Return [X, Y] of the center of cell containing provided text 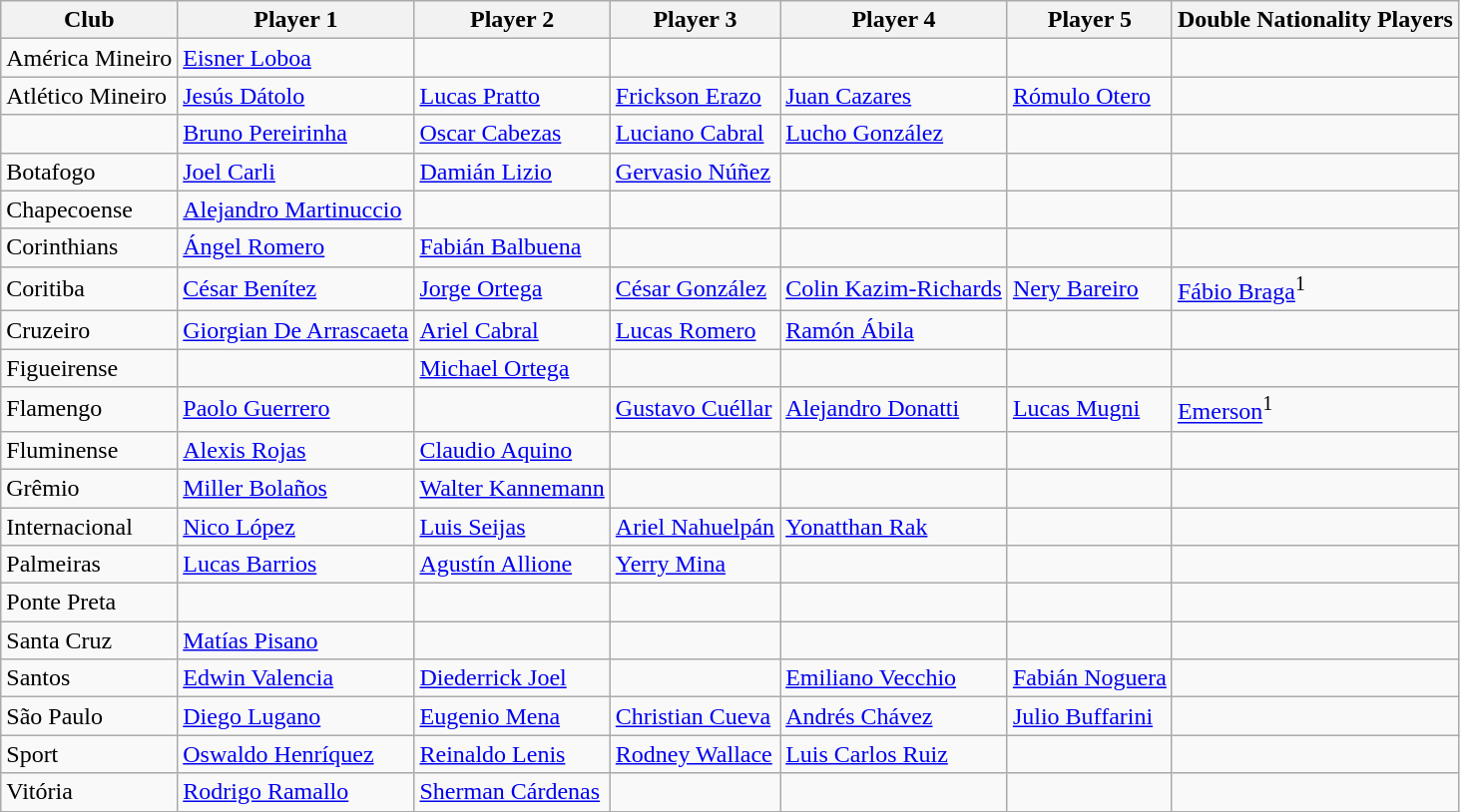
César González [695, 289]
Player 1 [295, 20]
Oswaldo Henríquez [295, 754]
Fábio Braga1 [1315, 289]
Diederrick Joel [512, 678]
Luis Seijas [512, 527]
Juan Cazares [894, 96]
Chapecoense [90, 209]
Miller Bolaños [295, 488]
Ariel Cabral [512, 330]
Botafogo [90, 172]
Claudio Aquino [512, 450]
Fluminense [90, 450]
Luciano Cabral [695, 134]
Matías Pisano [295, 640]
Ramón Ábila [894, 330]
Jorge Ortega [512, 289]
Santa Cruz [90, 640]
Gervasio Núñez [695, 172]
Alexis Rojas [295, 450]
Agustín Allione [512, 565]
Gustavo Cuéllar [695, 409]
Bruno Pereirinha [295, 134]
Fabián Noguera [1090, 678]
Figueirense [90, 368]
Club [90, 20]
Giorgian De Arrascaeta [295, 330]
Jesús Dátolo [295, 96]
Nico López [295, 527]
Palmeiras [90, 565]
Santos [90, 678]
Sherman Cárdenas [512, 792]
Joel Carli [295, 172]
Lucas Romero [695, 330]
Ponte Preta [90, 603]
Ángel Romero [295, 247]
América Mineiro [90, 58]
Eugenio Mena [512, 716]
Ariel Nahuelpán [695, 527]
César Benítez [295, 289]
Lucas Barrios [295, 565]
Lucho González [894, 134]
Corinthians [90, 247]
Rodrigo Ramallo [295, 792]
Reinaldo Lenis [512, 754]
Yonatthan Rak [894, 527]
Frickson Erazo [695, 96]
Julio Buffarini [1090, 716]
Fabián Balbuena [512, 247]
Coritiba [90, 289]
Player 5 [1090, 20]
Colin Kazim-Richards [894, 289]
Atlético Mineiro [90, 96]
Walter Kannemann [512, 488]
Paolo Guerrero [295, 409]
Player 4 [894, 20]
Lucas Pratto [512, 96]
Internacional [90, 527]
Yerry Mina [695, 565]
Christian Cueva [695, 716]
Oscar Cabezas [512, 134]
Rodney Wallace [695, 754]
Andrés Chávez [894, 716]
Eisner Loboa [295, 58]
Emerson1 [1315, 409]
Edwin Valencia [295, 678]
Flamengo [90, 409]
Emiliano Vecchio [894, 678]
São Paulo [90, 716]
Luis Carlos Ruiz [894, 754]
Cruzeiro [90, 330]
Vitória [90, 792]
Alejandro Martinuccio [295, 209]
Player 3 [695, 20]
Nery Bareiro [1090, 289]
Damián Lizio [512, 172]
Michael Ortega [512, 368]
Double Nationality Players [1315, 20]
Sport [90, 754]
Rómulo Otero [1090, 96]
Player 2 [512, 20]
Diego Lugano [295, 716]
Alejandro Donatti [894, 409]
Lucas Mugni [1090, 409]
Grêmio [90, 488]
